Detect which cell encompasses the target text, then output its (X, Y) center coordinate. 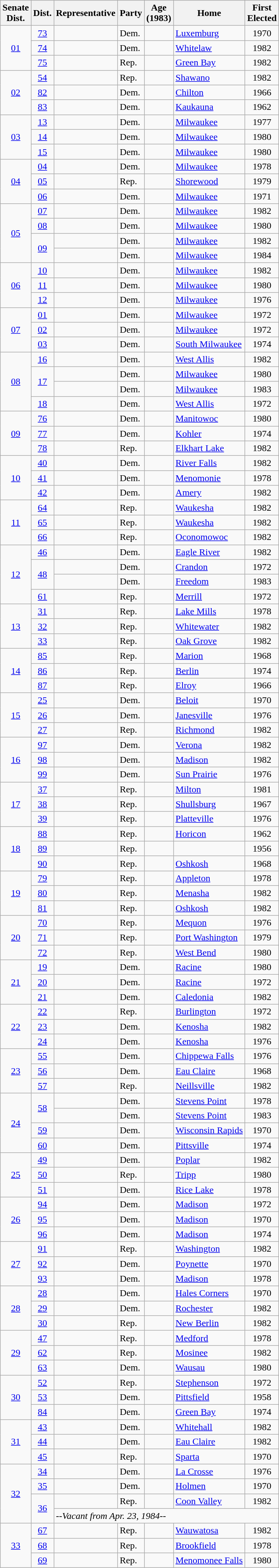
42 (42, 493)
67 (42, 1531)
87 (42, 686)
Sun Prairie (209, 774)
Kaukauna (209, 107)
97 (42, 745)
46 (42, 552)
Poplar (209, 1160)
Tripp (209, 1175)
Mosinee (209, 1353)
62 (42, 1353)
Elroy (209, 686)
Merrill (209, 596)
Caledonia (209, 997)
Home (209, 13)
Neillsville (209, 1086)
Freedom (209, 582)
93 (42, 1279)
Party (131, 13)
Rochester (209, 1308)
88 (42, 834)
1967 (262, 804)
69 (42, 1560)
Menomonee Falls (209, 1560)
Shawano (209, 78)
Age(1983) (159, 13)
Shorewood (209, 181)
Richmond (209, 730)
57 (42, 1086)
45 (42, 1457)
FirstElected (262, 13)
Chippewa Falls (209, 1056)
99 (42, 774)
60 (42, 1145)
66 (42, 537)
New Berlin (209, 1323)
85 (42, 656)
Holmen (209, 1486)
58 (42, 1108)
Whitewater (209, 626)
73 (42, 33)
96 (42, 1234)
La Crosse (209, 1471)
Wausau (209, 1367)
92 (42, 1264)
44 (42, 1442)
72 (42, 952)
90 (42, 863)
River Falls (209, 463)
Janesville (209, 715)
Appleton (209, 878)
70 (42, 923)
48 (42, 574)
Platteville (209, 819)
36 (42, 1508)
79 (42, 878)
63 (42, 1367)
Pittsville (209, 1145)
1981 (262, 789)
Luxemburg (209, 33)
1958 (262, 1397)
Whitehall (209, 1427)
Marion (209, 656)
37 (42, 789)
65 (42, 522)
Washington (209, 1249)
1984 (262, 256)
47 (42, 1338)
Dist. (42, 13)
Oak Grove (209, 641)
Wauwatosa (209, 1531)
Horicon (209, 834)
53 (42, 1397)
Crandon (209, 567)
43 (42, 1427)
83 (42, 107)
39 (42, 819)
76 (42, 418)
Manitowoc (209, 418)
59 (42, 1130)
Lake Mills (209, 611)
Kohler (209, 434)
75 (42, 63)
34 (42, 1471)
1971 (262, 196)
Whitelaw (209, 48)
Eagle River (209, 552)
98 (42, 760)
Shullsburg (209, 804)
86 (42, 670)
49 (42, 1160)
1977 (262, 122)
78 (42, 448)
Coon Valley (209, 1501)
Amery (209, 493)
55 (42, 1056)
Milton (209, 789)
52 (42, 1383)
Elkhart Lake (209, 448)
74 (42, 48)
South Milwaukee (209, 344)
Verona (209, 745)
Burlington (209, 1012)
Representative (86, 13)
84 (42, 1412)
35 (42, 1486)
Stephenson (209, 1383)
Menasha (209, 893)
Brookfield (209, 1545)
56 (42, 1071)
41 (42, 478)
West Bend (209, 952)
71 (42, 938)
Chilton (209, 92)
Berlin (209, 670)
SenateDist. (16, 13)
54 (42, 78)
Port Washington (209, 938)
68 (42, 1545)
64 (42, 508)
Mequon (209, 923)
Sparta (209, 1457)
80 (42, 893)
Poynette (209, 1264)
91 (42, 1249)
Medford (209, 1338)
94 (42, 1205)
--Vacant from Apr. 23, 1984-- (166, 1516)
81 (42, 908)
Pittsfield (209, 1397)
Oconomowoc (209, 537)
Hales Corners (209, 1293)
Rice Lake (209, 1190)
Beloit (209, 700)
82 (42, 92)
40 (42, 463)
77 (42, 434)
89 (42, 848)
50 (42, 1175)
61 (42, 596)
51 (42, 1190)
95 (42, 1219)
Menomonie (209, 478)
1956 (262, 848)
38 (42, 804)
Wisconsin Rapids (209, 1130)
